Capture the cell that displays the provided text and extract its [x, y] central coordinate. 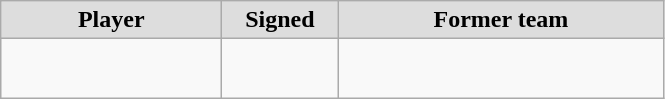
Player [112, 20]
Former team [501, 20]
Signed [280, 20]
